Return the (x, y) coordinate for the center point of the cell that contains the specified text.  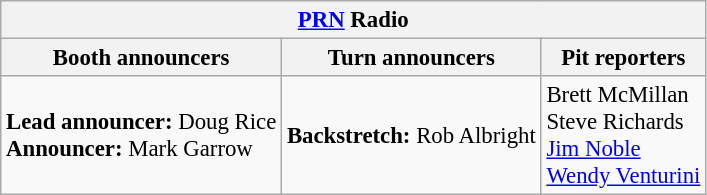
Turn announcers (412, 58)
PRN Radio (354, 20)
Backstretch: Rob Albright (412, 136)
Pit reporters (624, 58)
Brett McMillanSteve RichardsJim NobleWendy Venturini (624, 136)
Lead announcer: Doug RiceAnnouncer: Mark Garrow (142, 136)
Booth announcers (142, 58)
